Return the [X, Y] coordinate for the center point of the cell that contains the specified text.  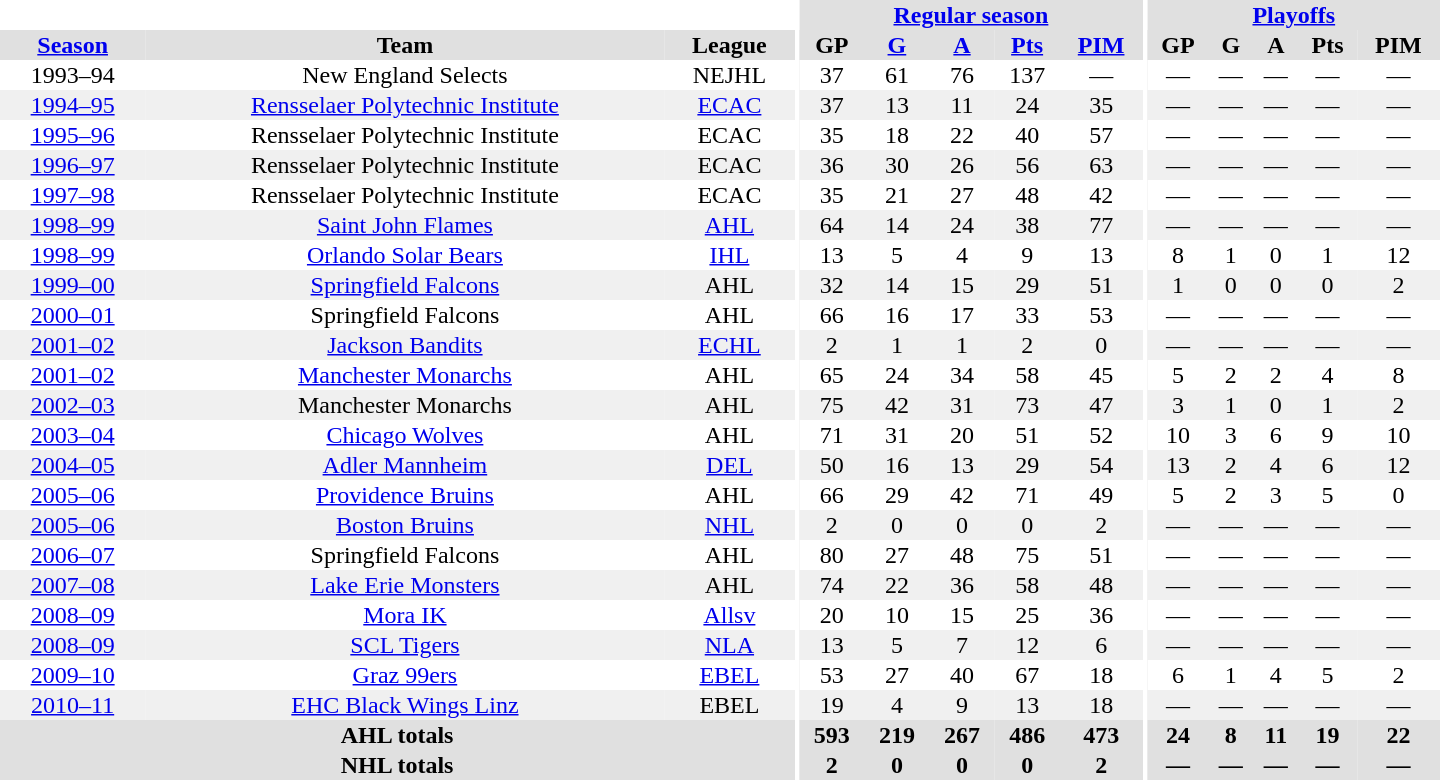
Regular season [970, 15]
2004–05 [72, 465]
Season [72, 45]
Jackson Bandits [404, 345]
Team [404, 45]
New England Selects [404, 75]
74 [832, 585]
38 [1028, 225]
32 [832, 285]
34 [962, 375]
NHL [730, 525]
NEJHL [730, 75]
267 [962, 735]
League [730, 45]
ECHL [730, 345]
61 [896, 75]
67 [1028, 675]
17 [962, 315]
56 [1028, 165]
76 [962, 75]
33 [1028, 315]
50 [832, 465]
Chicago Wolves [404, 435]
Playoffs [1294, 15]
64 [832, 225]
26 [962, 165]
Saint John Flames [404, 225]
80 [832, 555]
AHL totals [397, 735]
IHL [730, 255]
Lake Erie Monsters [404, 585]
49 [1102, 495]
Providence Bruins [404, 495]
2006–07 [72, 555]
1994–95 [72, 105]
Adler Mannheim [404, 465]
EHC Black Wings Linz [404, 705]
1993–94 [72, 75]
NLA [730, 645]
25 [1028, 615]
1995–96 [72, 135]
2002–03 [72, 405]
2007–08 [72, 585]
137 [1028, 75]
52 [1102, 435]
30 [896, 165]
1999–00 [72, 285]
47 [1102, 405]
63 [1102, 165]
1996–97 [72, 165]
593 [832, 735]
DEL [730, 465]
Boston Bruins [404, 525]
65 [832, 375]
Orlando Solar Bears [404, 255]
SCL Tigers [404, 645]
2000–01 [72, 315]
1997–98 [72, 195]
2010–11 [72, 705]
45 [1102, 375]
2009–10 [72, 675]
Mora IK [404, 615]
73 [1028, 405]
473 [1102, 735]
21 [896, 195]
Allsv [730, 615]
486 [1028, 735]
57 [1102, 135]
7 [962, 645]
54 [1102, 465]
NHL totals [397, 765]
Graz 99ers [404, 675]
77 [1102, 225]
2003–04 [72, 435]
219 [896, 735]
